Output the [X, Y] coordinate of the center of the cell containing the given text.  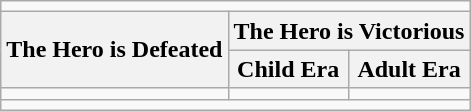
Adult Era [409, 69]
The Hero is Victorious [349, 31]
Child Era [288, 69]
The Hero is Defeated [114, 50]
